Extract the [X, Y] coordinate from the center of the cell holding the provided text.  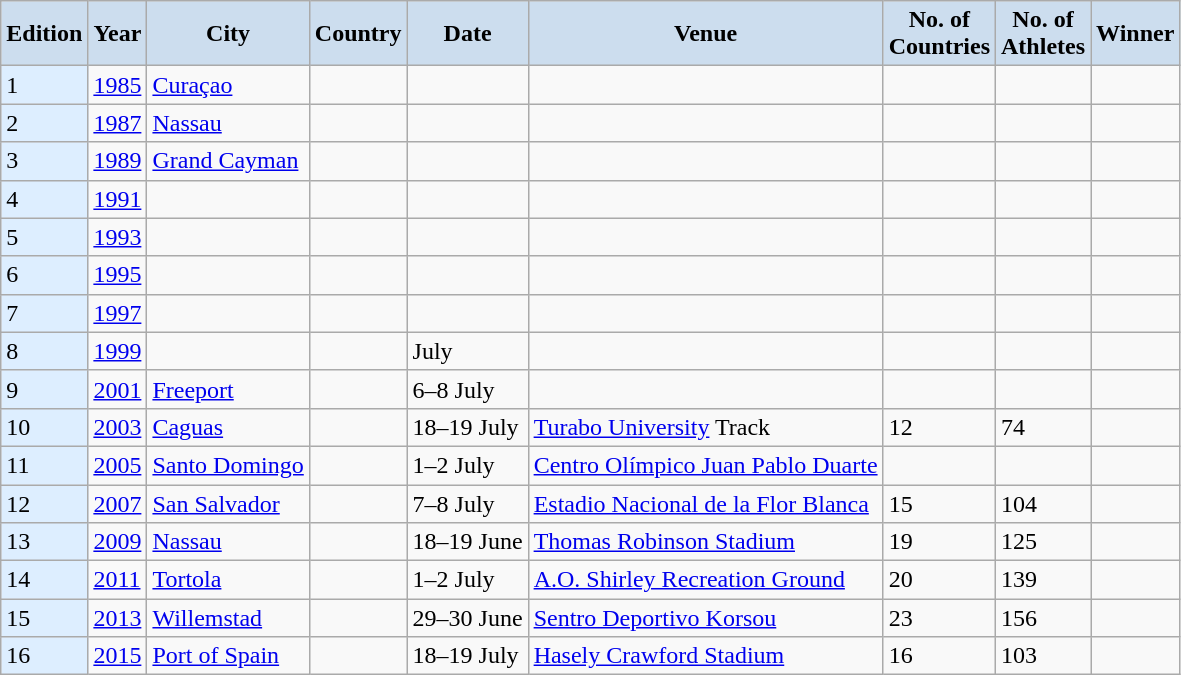
1989 [118, 161]
18–19 June [468, 542]
2 [44, 123]
7–8 July [468, 503]
Willemstad [228, 618]
2009 [118, 542]
1995 [118, 275]
Edition [44, 34]
Venue [706, 34]
7 [44, 313]
Turabo University Track [706, 427]
1993 [118, 237]
Winner [1136, 34]
City [228, 34]
Port of Spain [228, 656]
1987 [118, 123]
1985 [118, 85]
103 [1044, 656]
29–30 June [468, 618]
14 [44, 580]
A.O. Shirley Recreation Ground [706, 580]
1999 [118, 351]
19 [939, 542]
Hasely Crawford Stadium [706, 656]
Estadio Nacional de la Flor Blanca [706, 503]
Sentro Deportivo Korsou [706, 618]
San Salvador [228, 503]
2015 [118, 656]
11 [44, 465]
Grand Cayman [228, 161]
No. ofAthletes [1044, 34]
23 [939, 618]
2001 [118, 389]
5 [44, 237]
Curaçao [228, 85]
6–8 July [468, 389]
2013 [118, 618]
Caguas [228, 427]
3 [44, 161]
6 [44, 275]
2007 [118, 503]
Freeport [228, 389]
9 [44, 389]
2011 [118, 580]
156 [1044, 618]
13 [44, 542]
104 [1044, 503]
Thomas Robinson Stadium [706, 542]
20 [939, 580]
Year [118, 34]
Santo Domingo [228, 465]
4 [44, 199]
July [468, 351]
1997 [118, 313]
8 [44, 351]
Date [468, 34]
Centro Olímpico Juan Pablo Duarte [706, 465]
2005 [118, 465]
125 [1044, 542]
1 [44, 85]
1991 [118, 199]
No. of Countries [939, 34]
2003 [118, 427]
Tortola [228, 580]
Country [358, 34]
74 [1044, 427]
139 [1044, 580]
10 [44, 427]
